Locate the cell with the specified text and output its (x, y) center coordinate. 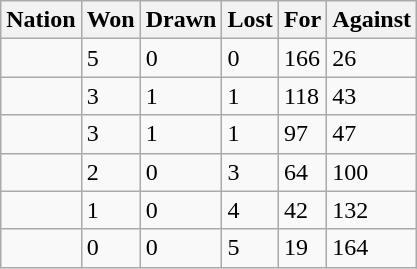
43 (372, 96)
132 (372, 210)
47 (372, 134)
42 (302, 210)
100 (372, 172)
64 (302, 172)
118 (302, 96)
4 (250, 210)
For (302, 20)
Against (372, 20)
164 (372, 248)
2 (110, 172)
Lost (250, 20)
Nation (41, 20)
Won (110, 20)
26 (372, 58)
19 (302, 248)
Drawn (181, 20)
166 (302, 58)
97 (302, 134)
